Output the (X, Y) coordinate of the center of the cell containing the given text.  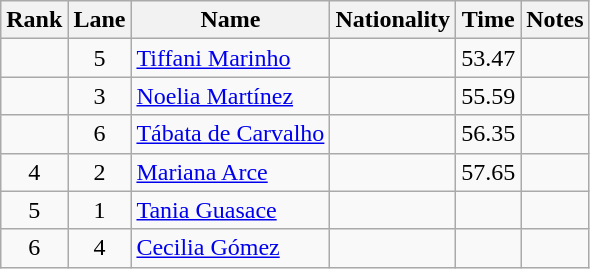
3 (100, 96)
53.47 (488, 58)
Rank (34, 20)
Name (230, 20)
Tania Guasace (230, 210)
Nationality (393, 20)
57.65 (488, 172)
Notes (555, 20)
55.59 (488, 96)
2 (100, 172)
Lane (100, 20)
Time (488, 20)
Cecilia Gómez (230, 248)
Tábata de Carvalho (230, 134)
1 (100, 210)
56.35 (488, 134)
Noelia Martínez (230, 96)
Mariana Arce (230, 172)
Tiffani Marinho (230, 58)
